Extract the (X, Y) coordinate from the center of the cell holding the provided text.  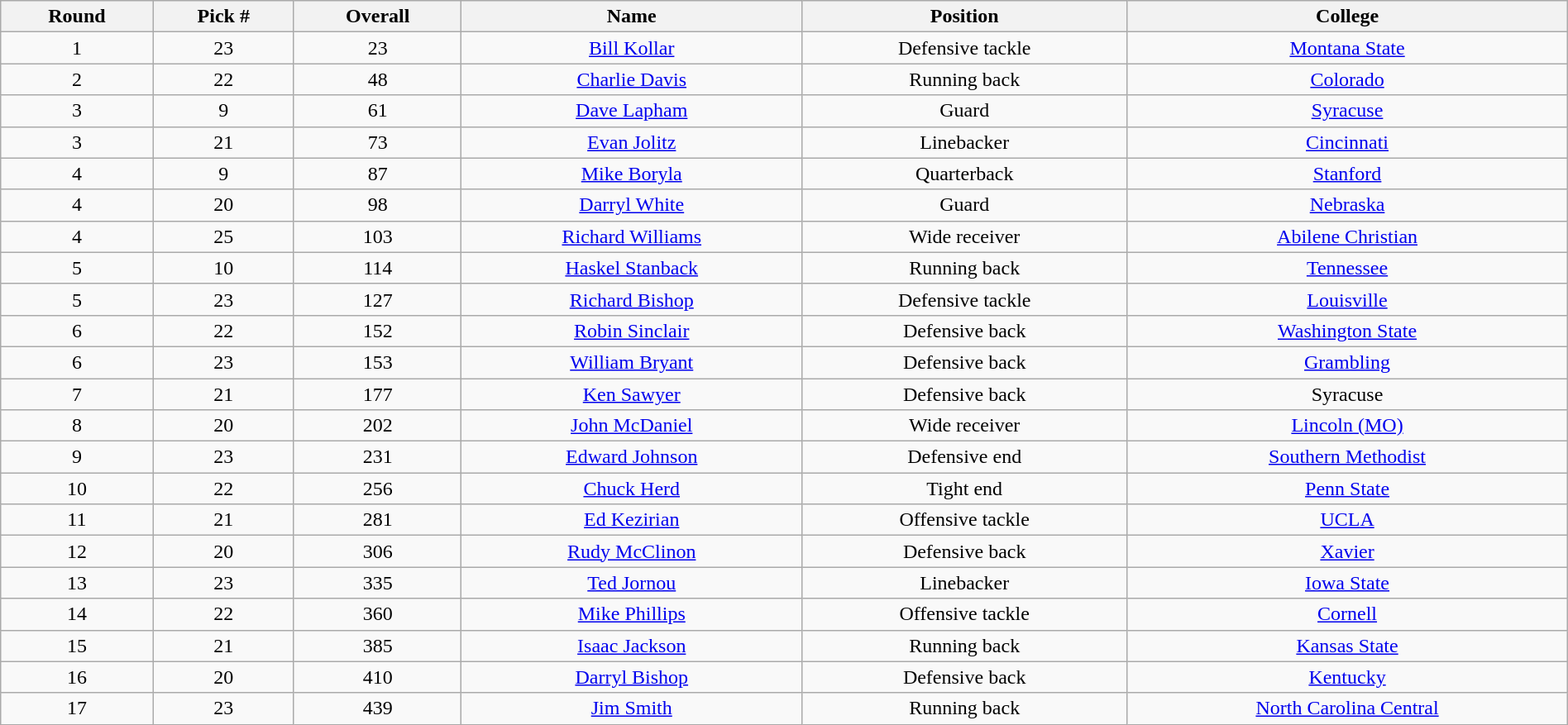
Richard Williams (632, 236)
Robin Sinclair (632, 331)
Cincinnati (1347, 142)
306 (377, 551)
Grambling (1347, 362)
360 (377, 614)
87 (377, 174)
Lincoln (MO) (1347, 426)
Quarterback (964, 174)
Isaac Jackson (632, 646)
Mike Phillips (632, 614)
William Bryant (632, 362)
61 (377, 111)
Louisville (1347, 299)
202 (377, 426)
13 (77, 583)
John McDaniel (632, 426)
103 (377, 236)
98 (377, 205)
Washington State (1347, 331)
Penn State (1347, 489)
Dave Lapham (632, 111)
152 (377, 331)
114 (377, 268)
North Carolina Central (1347, 708)
Jim Smith (632, 708)
256 (377, 489)
12 (77, 551)
Ken Sawyer (632, 394)
25 (223, 236)
Colorado (1347, 79)
Charlie Davis (632, 79)
Ted Jornou (632, 583)
281 (377, 520)
Tight end (964, 489)
7 (77, 394)
15 (77, 646)
153 (377, 362)
Darryl Bishop (632, 677)
14 (77, 614)
Kentucky (1347, 677)
127 (377, 299)
Position (964, 17)
Stanford (1347, 174)
Abilene Christian (1347, 236)
11 (77, 520)
73 (377, 142)
Ed Kezirian (632, 520)
Haskel Stanback (632, 268)
8 (77, 426)
Darryl White (632, 205)
Overall (377, 17)
Name (632, 17)
Edward Johnson (632, 457)
Iowa State (1347, 583)
Rudy McClinon (632, 551)
Richard Bishop (632, 299)
16 (77, 677)
Cornell (1347, 614)
Chuck Herd (632, 489)
Montana State (1347, 48)
335 (377, 583)
Pick # (223, 17)
385 (377, 646)
Evan Jolitz (632, 142)
410 (377, 677)
Tennessee (1347, 268)
177 (377, 394)
College (1347, 17)
2 (77, 79)
231 (377, 457)
Southern Methodist (1347, 457)
Xavier (1347, 551)
Defensive end (964, 457)
UCLA (1347, 520)
Bill Kollar (632, 48)
Nebraska (1347, 205)
48 (377, 79)
439 (377, 708)
17 (77, 708)
Mike Boryla (632, 174)
Round (77, 17)
1 (77, 48)
Kansas State (1347, 646)
